Search for the cell housing the specified text and yield its [X, Y] center coordinate. 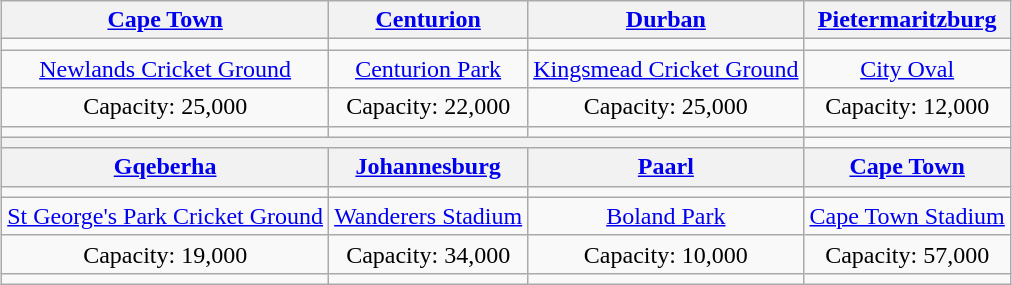
Newlands Cricket Ground [166, 69]
Capacity: 22,000 [428, 107]
Capacity: 34,000 [428, 254]
City Oval [907, 69]
Paarl [666, 167]
St George's Park Cricket Ground [166, 216]
Johannesburg [428, 167]
Capacity: 19,000 [166, 254]
Capacity: 10,000 [666, 254]
Cape Town Stadium [907, 216]
Centurion [428, 20]
Centurion Park [428, 69]
Pietermaritzburg [907, 20]
Boland Park [666, 216]
Capacity: 57,000 [907, 254]
Kingsmead Cricket Ground [666, 69]
Capacity: 12,000 [907, 107]
Gqeberha [166, 167]
Durban [666, 20]
Wanderers Stadium [428, 216]
